Extract the [X, Y] coordinate from the center of the cell holding the provided text.  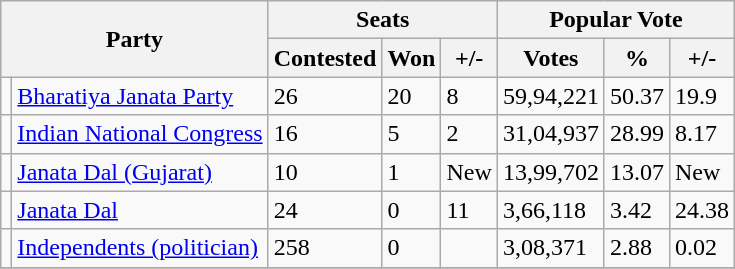
2.88 [636, 248]
Bharatiya Janata Party [140, 96]
Contested [325, 58]
8 [469, 96]
11 [469, 210]
Popular Vote [616, 20]
24.38 [702, 210]
3,66,118 [550, 210]
26 [325, 96]
16 [325, 134]
Seats [382, 20]
2 [469, 134]
13,99,702 [550, 172]
3.42 [636, 210]
8.17 [702, 134]
20 [412, 96]
13.07 [636, 172]
24 [325, 210]
1 [412, 172]
50.37 [636, 96]
Votes [550, 58]
Janata Dal (Gujarat) [140, 172]
3,08,371 [550, 248]
Janata Dal [140, 210]
10 [325, 172]
0.02 [702, 248]
59,94,221 [550, 96]
Indian National Congress [140, 134]
19.9 [702, 96]
% [636, 58]
Won [412, 58]
Independents (politician) [140, 248]
31,04,937 [550, 134]
Party [134, 39]
258 [325, 248]
5 [412, 134]
28.99 [636, 134]
